Detect which cell encompasses the target text, then output its (X, Y) center coordinate. 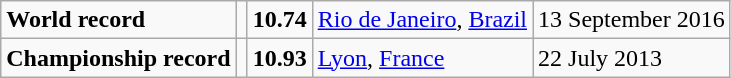
22 July 2013 (632, 58)
Rio de Janeiro, Brazil (422, 20)
13 September 2016 (632, 20)
World record (118, 20)
Lyon, France (422, 58)
10.93 (280, 58)
Championship record (118, 58)
10.74 (280, 20)
